Locate the cell with the specified text and output its (X, Y) center coordinate. 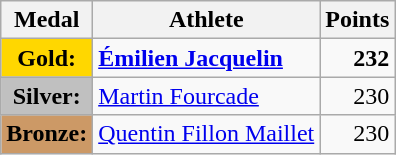
Gold: (47, 58)
Bronze: (47, 134)
Medal (47, 20)
Athlete (206, 20)
232 (358, 58)
Silver: (47, 96)
Points (358, 20)
Quentin Fillon Maillet (206, 134)
Martin Fourcade (206, 96)
Émilien Jacquelin (206, 58)
